Determine the (x, y) coordinate at the center of the cell enclosing the given text.  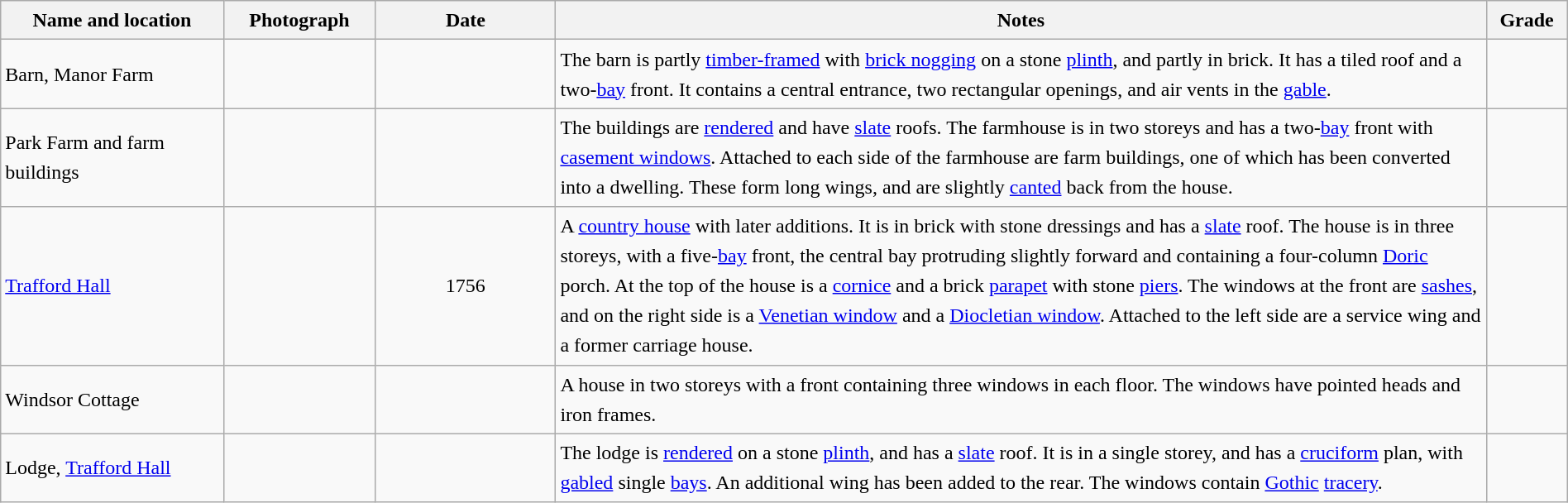
Barn, Manor Farm (112, 74)
Notes (1021, 20)
Date (466, 20)
Trafford Hall (112, 286)
A house in two storeys with a front containing three windows in each floor. The windows have pointed heads and iron frames. (1021, 399)
Grade (1527, 20)
Photograph (299, 20)
Park Farm and farm buildings (112, 157)
Windsor Cottage (112, 399)
1756 (466, 286)
Name and location (112, 20)
Lodge, Trafford Hall (112, 468)
